Detect which cell encompasses the target text, then output its (X, Y) center coordinate. 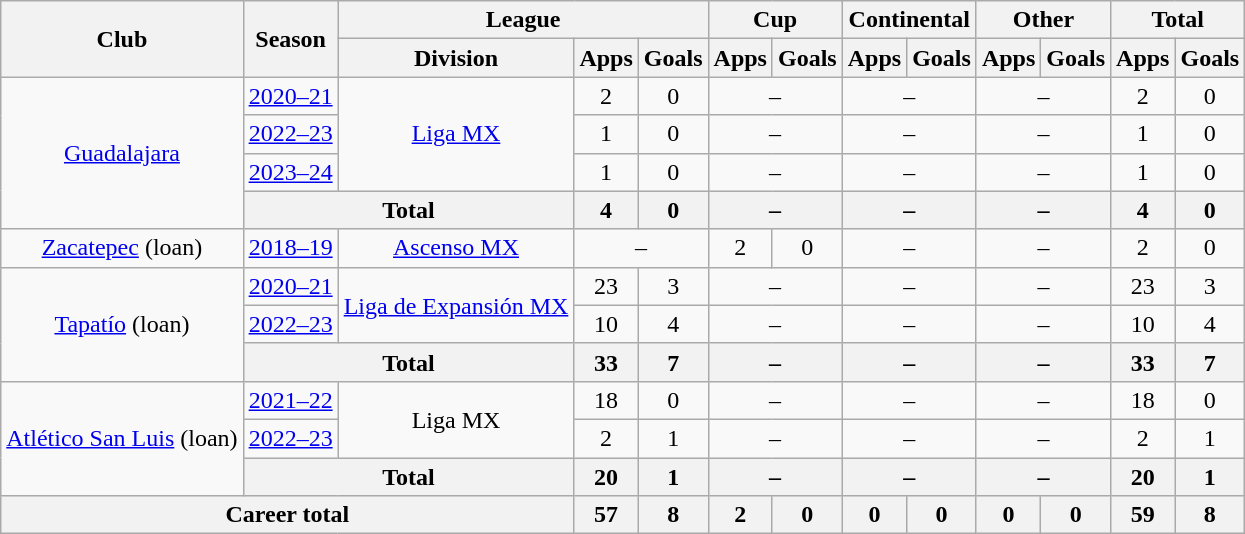
2023–24 (290, 172)
Cup (775, 20)
2021–22 (290, 400)
Atlético San Luis (loan) (122, 438)
2018–19 (290, 248)
Division (456, 58)
Guadalajara (122, 153)
57 (606, 515)
Other (1043, 20)
League (523, 20)
Zacatepec (loan) (122, 248)
Club (122, 39)
Career total (288, 515)
59 (1143, 515)
Liga de Expansión MX (456, 305)
Tapatío (loan) (122, 324)
Ascenso MX (456, 248)
Season (290, 39)
Continental (909, 20)
